Identify which cell holds the provided text, then report its [X, Y] central coordinate. 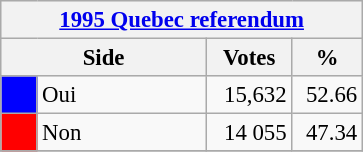
% [328, 58]
15,632 [249, 95]
14 055 [249, 133]
Oui [122, 95]
Non [122, 133]
52.66 [328, 95]
Votes [249, 58]
47.34 [328, 133]
1995 Quebec referendum [182, 20]
Side [104, 58]
